Identify which cell holds the provided text, then report its (X, Y) central coordinate. 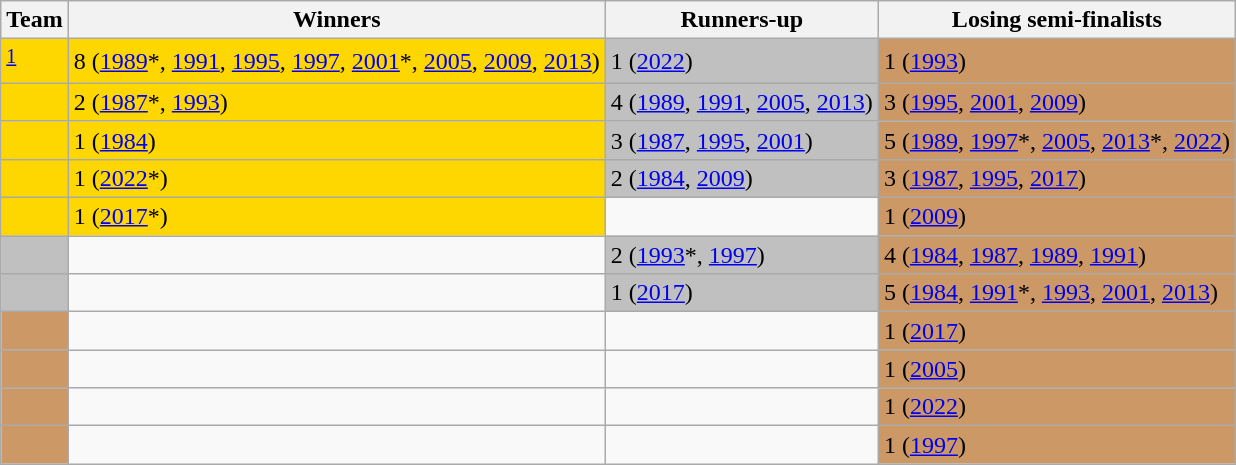
4 (1989, 1991, 2005, 2013) (742, 102)
3 (1987, 1995, 2017) (1056, 178)
1 (2022*) (336, 178)
1 (1993) (1056, 62)
2 (1984, 2009) (742, 178)
1 (2017*) (336, 217)
3 (1995, 2001, 2009) (1056, 102)
1 (35, 62)
2 (1987*, 1993) (336, 102)
1 (1997) (1056, 445)
5 (1989, 1997*, 2005, 2013*, 2022) (1056, 140)
1 (2009) (1056, 217)
4 (1984, 1987, 1989, 1991) (1056, 255)
2 (1993*, 1997) (742, 255)
1 (1984) (336, 140)
8 (1989*, 1991, 1995, 1997, 2001*, 2005, 2009, 2013) (336, 62)
5 (1984, 1991*, 1993, 2001, 2013) (1056, 293)
3 (1987, 1995, 2001) (742, 140)
Runners-up (742, 20)
1 (2005) (1056, 369)
Team (35, 20)
Losing semi-finalists (1056, 20)
Winners (336, 20)
